Find where the given text appears and provide that cell's center as (x, y) coordinate. 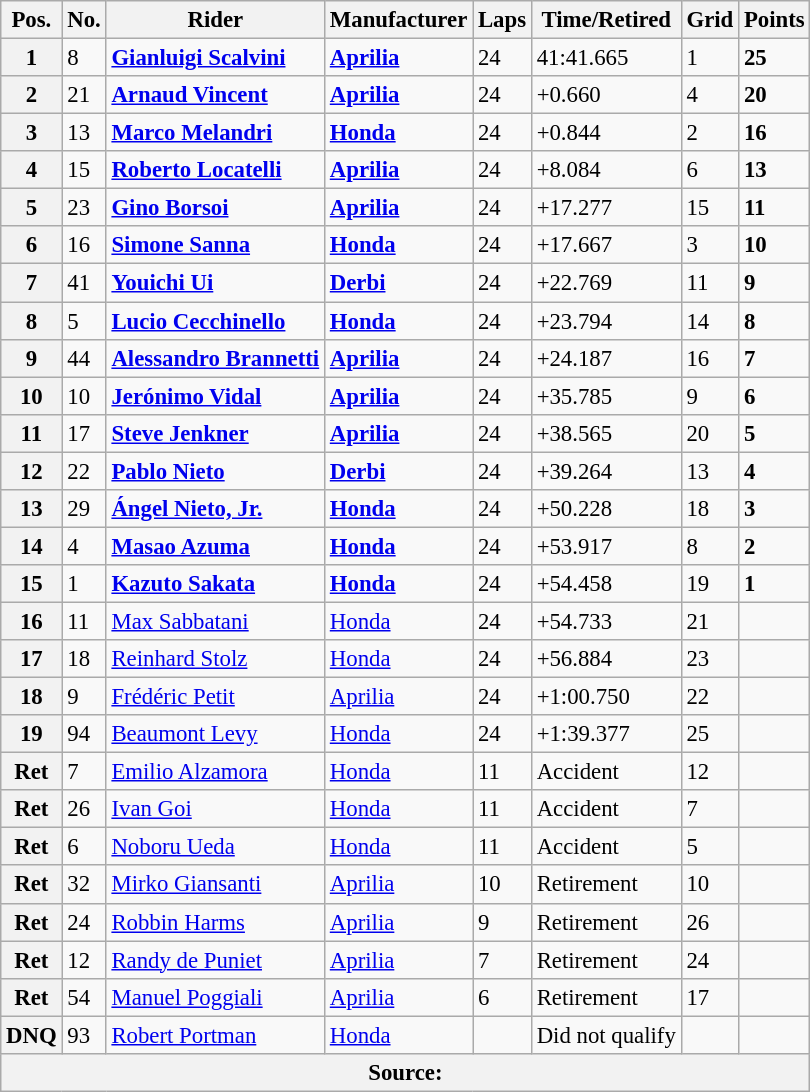
Jerónimo Vidal (215, 396)
41:41.665 (606, 58)
+0.844 (606, 133)
DNQ (32, 1035)
Alessandro Brannetti (215, 358)
+38.565 (606, 433)
+17.277 (606, 208)
+56.884 (606, 659)
Marco Melandri (215, 133)
Emilio Alzamora (215, 772)
Max Sabbatani (215, 621)
41 (84, 283)
Simone Sanna (215, 245)
Rider (215, 20)
Did not qualify (606, 1035)
Beaumont Levy (215, 734)
Robert Portman (215, 1035)
Randy de Puniet (215, 960)
Manuel Poggiali (215, 997)
Reinhard Stolz (215, 659)
+1:39.377 (606, 734)
Ivan Goi (215, 809)
Pos. (32, 20)
Time/Retired (606, 20)
32 (84, 885)
Manufacturer (398, 20)
+39.264 (606, 471)
Source: (406, 1073)
+54.458 (606, 584)
54 (84, 997)
+22.769 (606, 283)
Frédéric Petit (215, 697)
Gianluigi Scalvini (215, 58)
Kazuto Sakata (215, 584)
+17.667 (606, 245)
Robbin Harms (215, 922)
Gino Borsoi (215, 208)
+0.660 (606, 95)
Grid (710, 20)
No. (84, 20)
+8.084 (606, 170)
Points (774, 20)
Pablo Nieto (215, 471)
+53.917 (606, 546)
+35.785 (606, 396)
+54.733 (606, 621)
Lucio Cecchinello (215, 321)
+23.794 (606, 321)
Laps (502, 20)
Youichi Ui (215, 283)
Ángel Nieto, Jr. (215, 509)
Arnaud Vincent (215, 95)
Roberto Locatelli (215, 170)
94 (84, 734)
Masao Azuma (215, 546)
29 (84, 509)
93 (84, 1035)
+24.187 (606, 358)
Noboru Ueda (215, 847)
+50.228 (606, 509)
Mirko Giansanti (215, 885)
44 (84, 358)
+1:00.750 (606, 697)
Steve Jenkner (215, 433)
